Find where the given text appears and provide that cell's center as [x, y] coordinate. 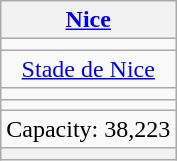
Capacity: 38,223 [88, 129]
Nice [88, 20]
Stade de Nice [88, 69]
